Detect which cell encompasses the target text, then output its (x, y) center coordinate. 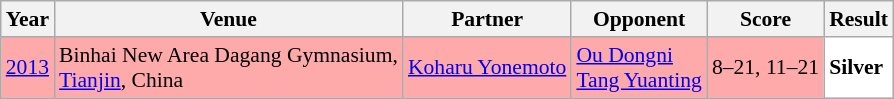
Year (28, 19)
Silver (858, 68)
Binhai New Area Dagang Gymnasium,Tianjin, China (228, 68)
Venue (228, 19)
Koharu Yonemoto (487, 68)
Opponent (639, 19)
2013 (28, 68)
Ou Dongni Tang Yuanting (639, 68)
Score (766, 19)
Result (858, 19)
8–21, 11–21 (766, 68)
Partner (487, 19)
